Determine the [x, y] coordinate at the center of the cell enclosing the given text.  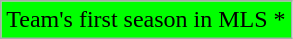
Team's first season in MLS * [146, 20]
